Detect which cell encompasses the target text, then output its [X, Y] center coordinate. 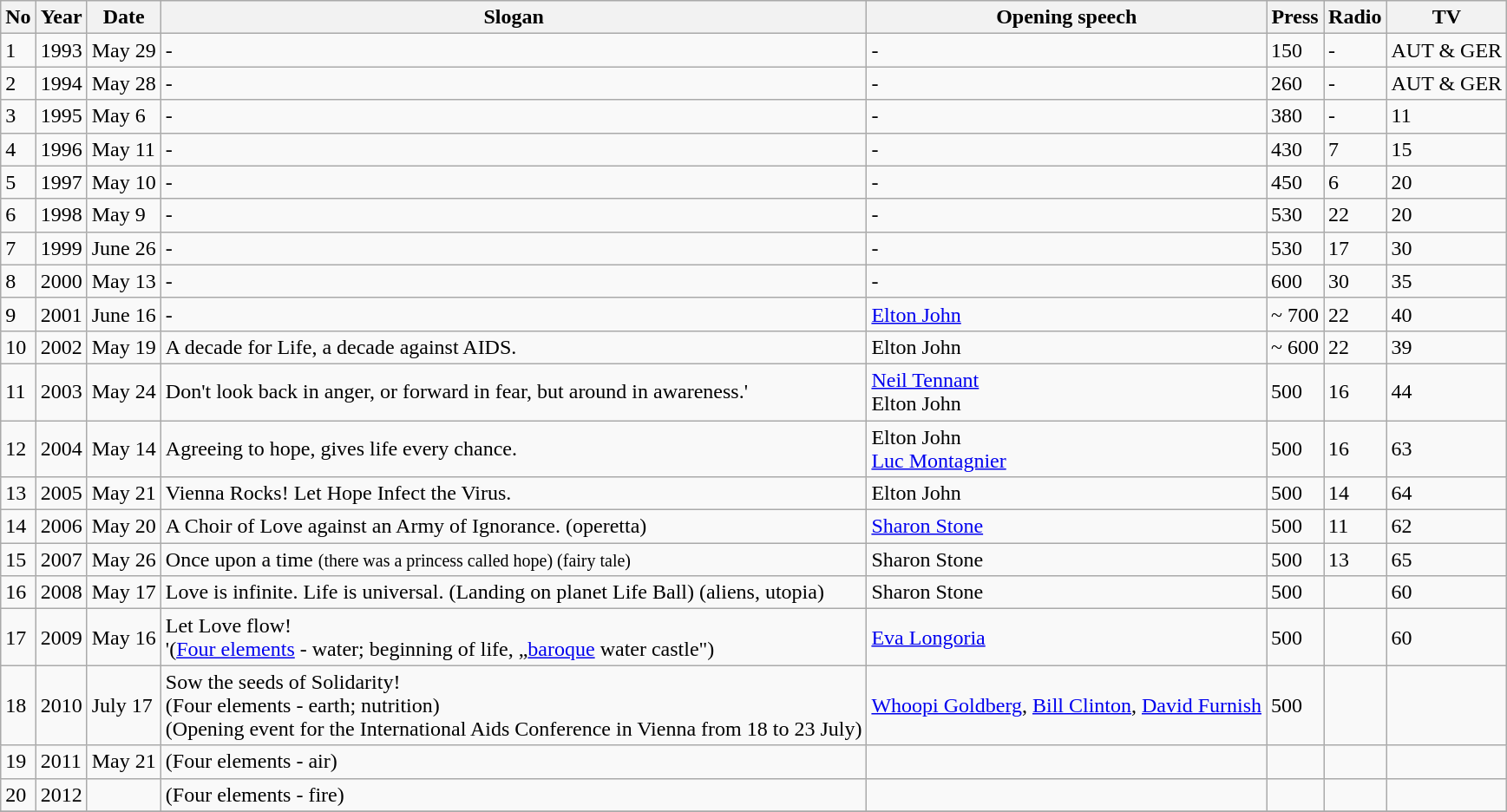
9 [18, 314]
~ 700 [1295, 314]
2003 [61, 392]
1 [18, 50]
2010 [61, 705]
150 [1295, 50]
2011 [61, 762]
May 20 [123, 527]
39 [1447, 347]
1998 [61, 215]
8 [18, 281]
600 [1295, 281]
2000 [61, 281]
62 [1447, 527]
(Four elements - fire) [514, 795]
May 16 [123, 637]
Date [123, 17]
19 [18, 762]
5 [18, 182]
260 [1295, 83]
May 9 [123, 215]
2007 [61, 560]
430 [1295, 149]
~ 600 [1295, 347]
June 26 [123, 248]
Slogan [514, 17]
2004 [61, 448]
3 [18, 116]
Whoopi Goldberg, Bill Clinton, David Furnish [1067, 705]
Year [61, 17]
4 [18, 149]
May 29 [123, 50]
2006 [61, 527]
No [18, 17]
May 13 [123, 281]
Vienna Rocks! Let Hope Infect the Virus. [514, 494]
(Four elements - air) [514, 762]
1997 [61, 182]
35 [1447, 281]
2 [18, 83]
Let Love flow!'(Four elements - water; beginning of life, „baroque water castle") [514, 637]
Don't look back in anger, or forward in fear, but around in awareness.' [514, 392]
Love is infinite. Life is universal. (Landing on planet Life Ball) (aliens, utopia) [514, 593]
May 24 [123, 392]
64 [1447, 494]
May 28 [123, 83]
Elton JohnLuc Montagnier [1067, 448]
May 6 [123, 116]
380 [1295, 116]
A decade for Life, a decade against AIDS. [514, 347]
2001 [61, 314]
2012 [61, 795]
1993 [61, 50]
May 17 [123, 593]
65 [1447, 560]
18 [18, 705]
Eva Longoria [1067, 637]
July 17 [123, 705]
TV [1447, 17]
2002 [61, 347]
Neil TennantElton John [1067, 392]
Opening speech [1067, 17]
40 [1447, 314]
1995 [61, 116]
1994 [61, 83]
Agreeing to hope, gives life every chance. [514, 448]
May 11 [123, 149]
2005 [61, 494]
2009 [61, 637]
A Choir of Love against an Army of Ignorance. (operetta) [514, 527]
May 19 [123, 347]
450 [1295, 182]
May 10 [123, 182]
Sow the seeds of Solidarity!(Four elements - earth; nutrition)(Opening event for the International Aids Conference in Vienna from 18 to 23 July) [514, 705]
May 26 [123, 560]
1999 [61, 248]
44 [1447, 392]
Once upon a time (there was a princess called hope) (fairy tale) [514, 560]
June 16 [123, 314]
12 [18, 448]
63 [1447, 448]
Radio [1355, 17]
2008 [61, 593]
1996 [61, 149]
May 14 [123, 448]
10 [18, 347]
Press [1295, 17]
